Find where the given text appears and provide that cell's center as (X, Y) coordinate. 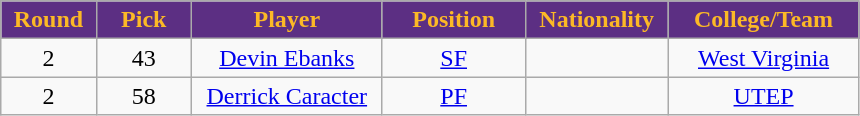
SF (454, 58)
UTEP (764, 96)
Round (48, 20)
PF (454, 96)
58 (144, 96)
West Virginia (764, 58)
Devin Ebanks (286, 58)
College/Team (764, 20)
Nationality (596, 20)
Player (286, 20)
Pick (144, 20)
Derrick Caracter (286, 96)
Position (454, 20)
43 (144, 58)
